Search for the cell housing the specified text and yield its [x, y] center coordinate. 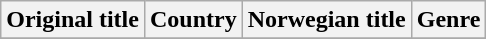
Original title [73, 20]
Genre [448, 20]
Norwegian title [326, 20]
Country [193, 20]
